Return the (x, y) coordinate for the center point of the cell that contains the specified text.  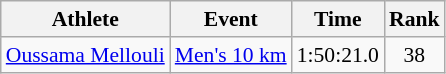
Event (231, 19)
Athlete (86, 19)
Oussama Mellouli (86, 55)
Time (338, 19)
38 (414, 55)
Men's 10 km (231, 55)
1:50:21.0 (338, 55)
Rank (414, 19)
